Detect which cell encompasses the target text, then output its [X, Y] center coordinate. 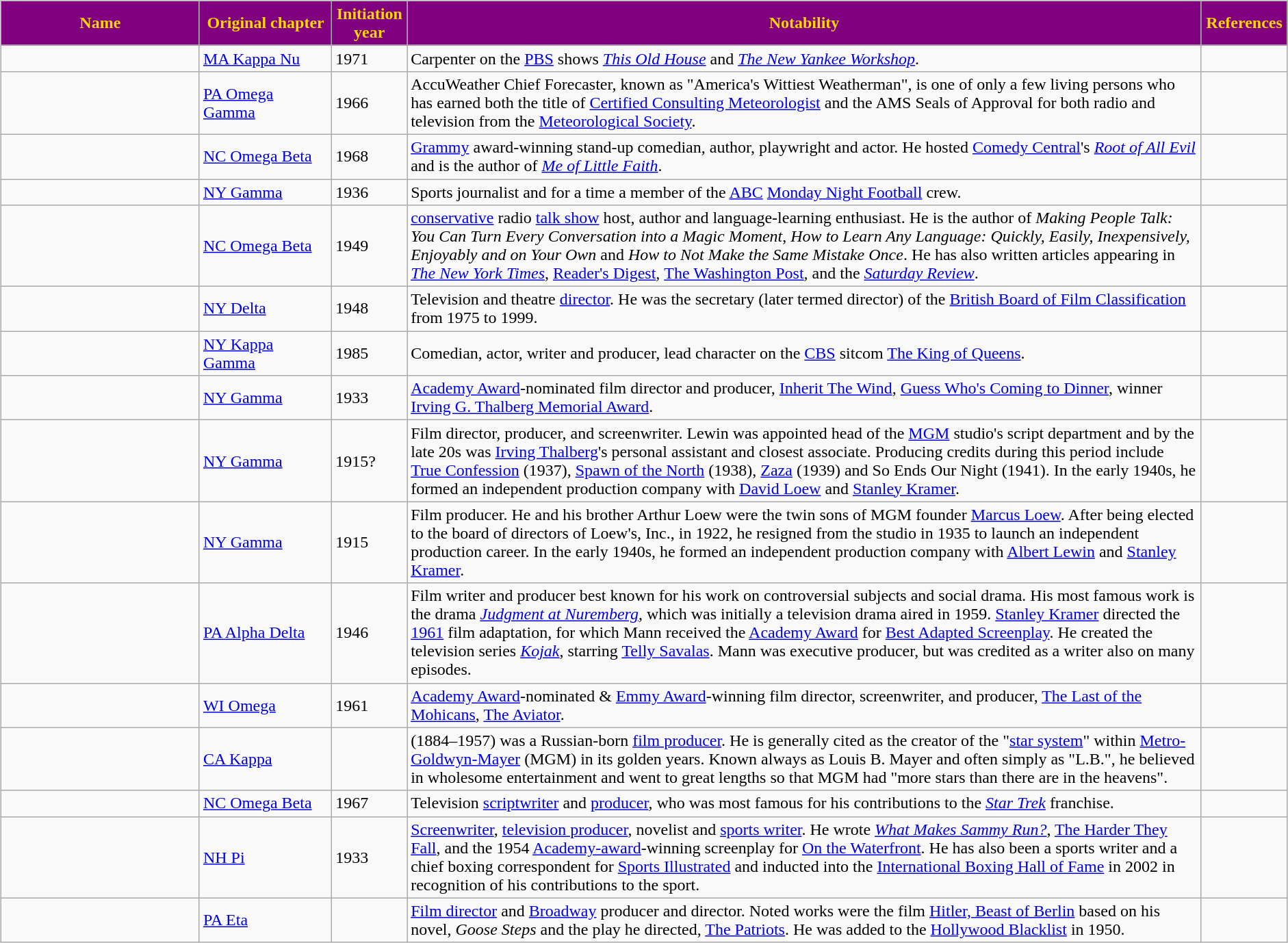
PA Alpha Delta [266, 633]
1971 [370, 58]
1985 [370, 353]
1936 [370, 192]
Television and theatre director. He was the secretary (later termed director) of the British Board of Film Classification from 1975 to 1999. [805, 309]
NY Delta [266, 309]
PA Eta [266, 920]
References [1244, 23]
WI Omega [266, 705]
1946 [370, 633]
Carpenter on the PBS shows This Old House and The New Yankee Workshop. [805, 58]
NH Pi [266, 857]
MA Kappa Nu [266, 58]
1967 [370, 803]
Notability [805, 23]
1966 [370, 103]
1915 [370, 542]
Academy Award-nominated film director and producer, Inherit The Wind, Guess Who's Coming to Dinner, winner Irving G. Thalberg Memorial Award. [805, 398]
1949 [370, 246]
1948 [370, 309]
1915? [370, 461]
NY Kappa Gamma [266, 353]
Academy Award-nominated & Emmy Award-winning film director, screenwriter, and producer, The Last of the Mohicans, The Aviator. [805, 705]
Comedian, actor, writer and producer, lead character on the CBS sitcom The King of Queens. [805, 353]
Original chapter [266, 23]
1961 [370, 705]
CA Kappa [266, 759]
Initiationyear [370, 23]
Television scriptwriter and producer, who was most famous for his contributions to the Star Trek franchise. [805, 803]
PA Omega Gamma [266, 103]
1968 [370, 156]
Name [100, 23]
Sports journalist and for a time a member of the ABC Monday Night Football crew. [805, 192]
